From the cell containing the given text, extract its center point as [x, y] coordinate. 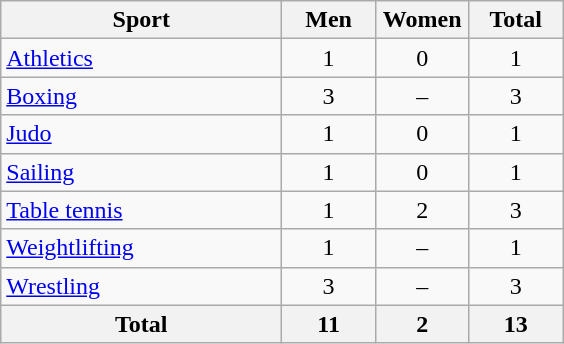
Sailing [142, 172]
Table tennis [142, 210]
Sport [142, 20]
13 [516, 324]
Men [329, 20]
Wrestling [142, 286]
Judo [142, 134]
11 [329, 324]
Athletics [142, 58]
Weightlifting [142, 248]
Boxing [142, 96]
Women [422, 20]
